For the text-containing cell, return its midpoint in (X, Y) coordinate format. 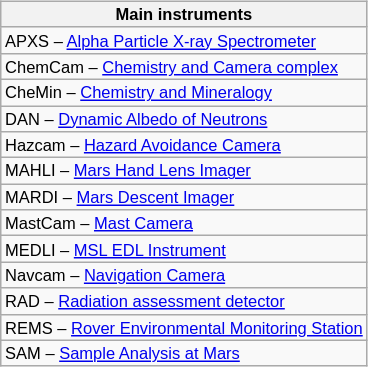
MAHLI – Mars Hand Lens Imager (184, 171)
ChemCam – Chemistry and Camera complex (184, 66)
RAD – Radiation assessment detector (184, 301)
Hazcam – Hazard Avoidance Camera (184, 145)
Main instruments (184, 14)
REMS – Rover Environmental Monitoring Station (184, 327)
DAN – Dynamic Albedo of Neutrons (184, 119)
MastCam – Mast Camera (184, 223)
MEDLI – MSL EDL Instrument (184, 249)
Navcam – Navigation Camera (184, 275)
APXS – Alpha Particle X-ray Spectrometer (184, 40)
MARDI – Mars Descent Imager (184, 197)
SAM – Sample Analysis at Mars (184, 353)
CheMin – Chemistry and Mineralogy (184, 92)
